Determine the (x, y) coordinate at the center of the cell enclosing the given text.  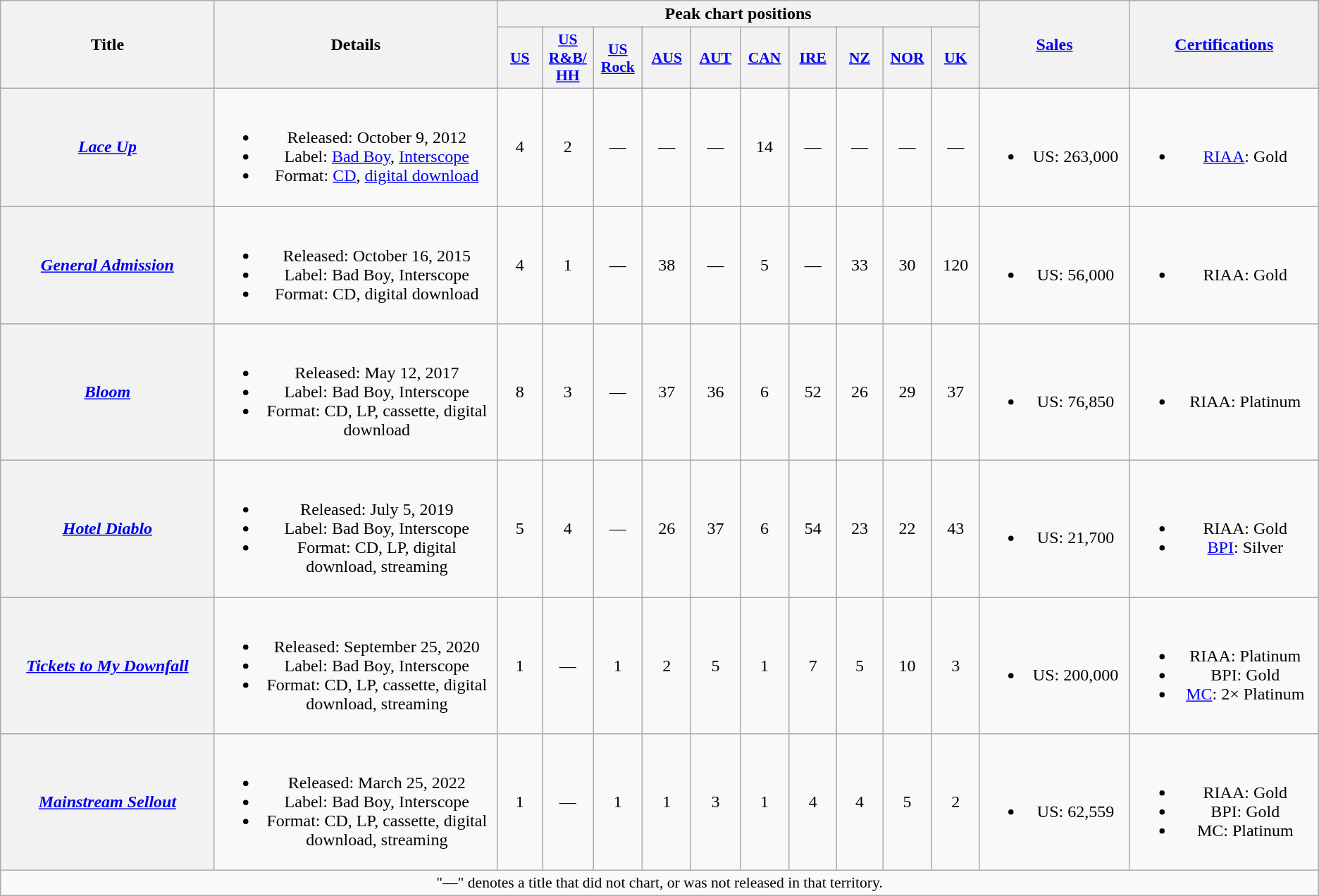
IRE (813, 58)
NOR (908, 58)
38 (667, 265)
10 (908, 666)
RIAA: PlatinumBPI: GoldMC: 2× Platinum (1224, 666)
Certifications (1224, 45)
Released: July 5, 2019Label: Bad Boy, InterscopeFormat: CD, LP, digital download, streaming (355, 529)
52 (813, 392)
33 (860, 265)
US: 62,559 (1055, 802)
120 (955, 265)
30 (908, 265)
Bloom (107, 392)
Details (355, 45)
8 (520, 392)
"—" denotes a title that did not chart, or was not released in that territory. (659, 883)
US Rock (618, 58)
23 (860, 529)
7 (813, 666)
RIAA: Platinum (1224, 392)
Released: October 16, 2015Label: Bad Boy, InterscopeFormat: CD, digital download (355, 265)
General Admission (107, 265)
Released: September 25, 2020Label: Bad Boy, InterscopeFormat: CD, LP, cassette, digital download, streaming (355, 666)
29 (908, 392)
US: 263,000 (1055, 147)
54 (813, 529)
Lace Up (107, 147)
Released: October 9, 2012Label: Bad Boy, InterscopeFormat: CD, digital download (355, 147)
AUS (667, 58)
Released: May 12, 2017Label: Bad Boy, InterscopeFormat: CD, LP, cassette, digital download (355, 392)
UK (955, 58)
US: 200,000 (1055, 666)
Tickets to My Downfall (107, 666)
US: 21,700 (1055, 529)
Sales (1055, 45)
NZ (860, 58)
RIAA: GoldBPI: Silver (1224, 529)
Title (107, 45)
US (520, 58)
US: 56,000 (1055, 265)
36 (716, 392)
RIAA: GoldBPI: GoldMC: Platinum (1224, 802)
US R&B/HH (568, 58)
US: 76,850 (1055, 392)
14 (764, 147)
43 (955, 529)
Hotel Diablo (107, 529)
AUT (716, 58)
Mainstream Sellout (107, 802)
22 (908, 529)
Released: March 25, 2022Label: Bad Boy, InterscopeFormat: CD, LP, cassette, digital download, streaming (355, 802)
CAN (764, 58)
Peak chart positions (738, 14)
